Return [x, y] of the center of cell containing provided text 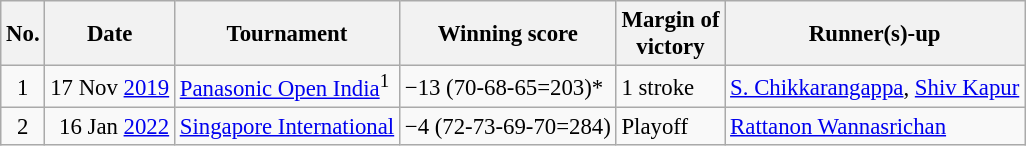
Playoff [670, 127]
Winning score [508, 34]
16 Jan 2022 [110, 127]
S. Chikkarangappa, Shiv Kapur [875, 87]
Rattanon Wannasrichan [875, 127]
Date [110, 34]
1 [23, 87]
17 Nov 2019 [110, 87]
2 [23, 127]
Runner(s)-up [875, 34]
−13 (70-68-65=203)* [508, 87]
−4 (72-73-69-70=284) [508, 127]
1 stroke [670, 87]
Margin ofvictory [670, 34]
No. [23, 34]
Singapore International [286, 127]
Panasonic Open India1 [286, 87]
Tournament [286, 34]
